Return [X, Y] of the center of cell containing provided text 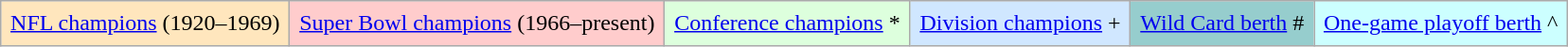
Division champions + [1021, 23]
Conference champions * [788, 23]
Wild Card berth # [1222, 23]
Super Bowl champions (1966–present) [477, 23]
NFL champions (1920–1969) [146, 23]
One-game playoff berth ^ [1441, 23]
